Pinpoint the cell where the given text exists, returning its [x, y] midpoint coordinate. 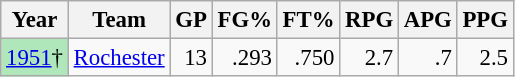
FT% [308, 20]
APG [428, 20]
.293 [244, 58]
GP [191, 20]
Team [119, 20]
13 [191, 58]
.7 [428, 58]
FG% [244, 20]
.750 [308, 58]
RPG [370, 20]
1951† [35, 58]
Rochester [119, 58]
2.5 [485, 58]
2.7 [370, 58]
PPG [485, 20]
Year [35, 20]
